Determine the (X, Y) coordinate at the center of the cell enclosing the given text.  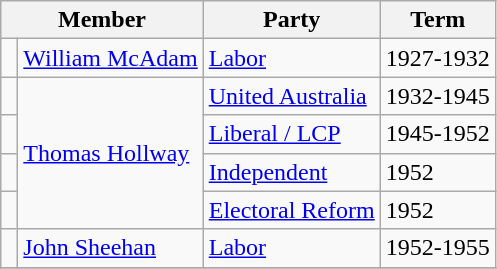
Term (438, 20)
1952-1955 (438, 248)
Thomas Hollway (110, 153)
Liberal / LCP (292, 134)
United Australia (292, 96)
1945-1952 (438, 134)
1927-1932 (438, 58)
William McAdam (110, 58)
Independent (292, 172)
Party (292, 20)
Member (102, 20)
Electoral Reform (292, 210)
John Sheehan (110, 248)
1932-1945 (438, 96)
